Find where the given text appears and provide that cell's center as (X, Y) coordinate. 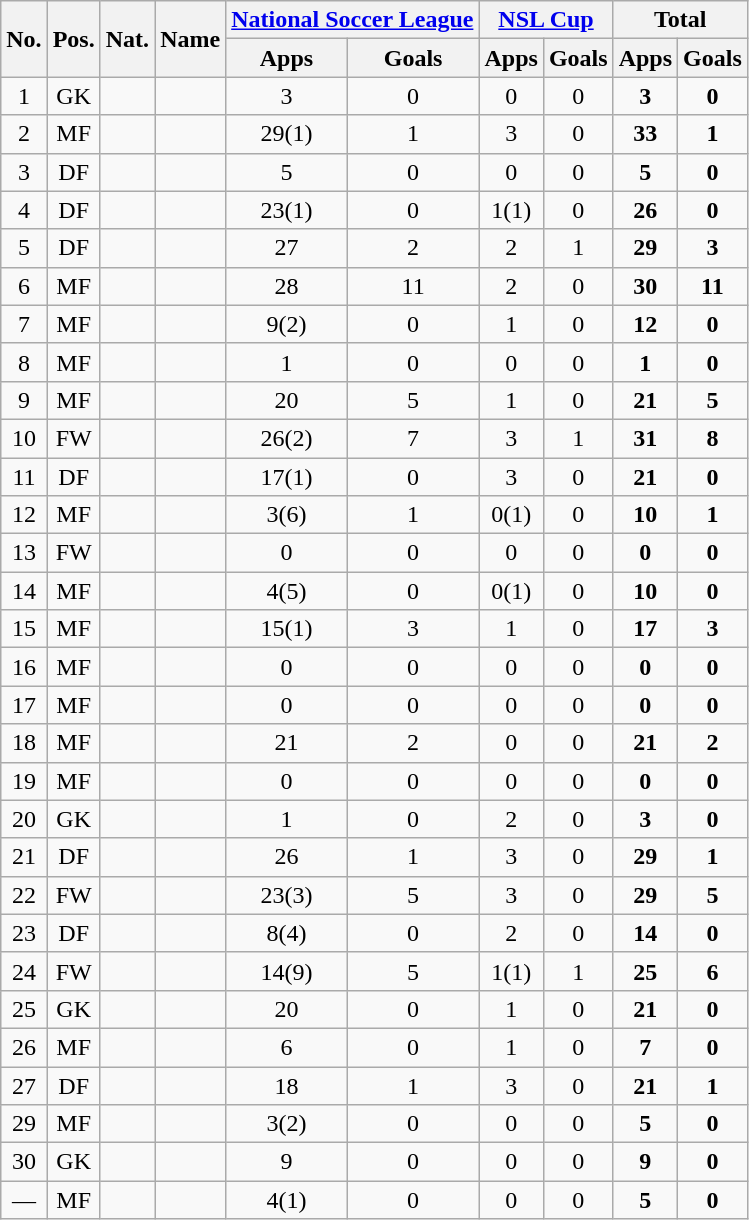
23 (24, 933)
No. (24, 39)
4(1) (287, 1200)
16 (24, 667)
14(9) (287, 971)
33 (645, 134)
NSL Cup (546, 20)
23(3) (287, 895)
4 (24, 210)
15(1) (287, 629)
8(4) (287, 933)
17(1) (287, 477)
National Soccer League (352, 20)
22 (24, 895)
19 (24, 781)
3(6) (287, 515)
13 (24, 553)
28 (287, 286)
9(2) (287, 324)
— (24, 1200)
3(2) (287, 1124)
24 (24, 971)
Name (190, 39)
29(1) (287, 134)
Total (680, 20)
26(2) (287, 438)
23(1) (287, 210)
Nat. (127, 39)
15 (24, 629)
Pos. (74, 39)
31 (645, 438)
4(5) (287, 591)
